From the cell containing the given text, extract its center point as (x, y) coordinate. 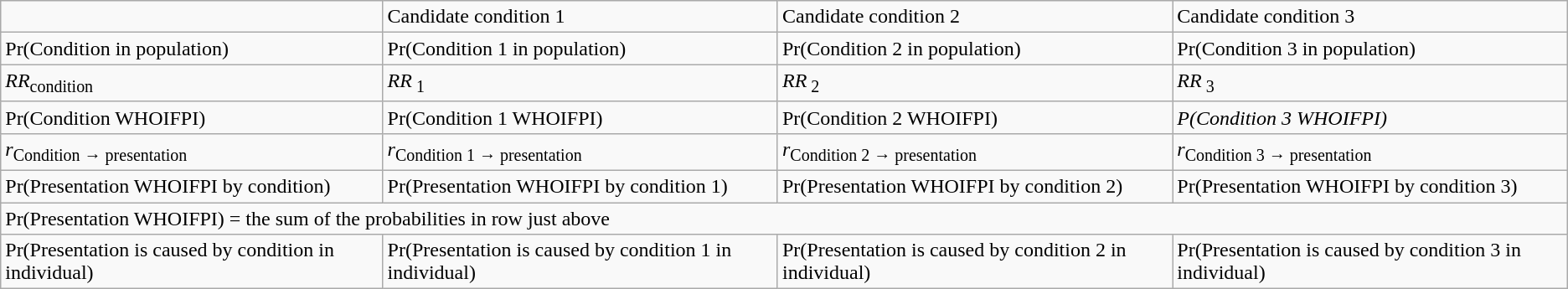
Pr(Presentation WHOIFPI by condition 1) (580, 187)
Pr(Condition 2 in population) (975, 49)
Pr(Presentation WHOIFPI by condition) (192, 187)
Pr(Presentation WHOIFPI by condition 3) (1370, 187)
Pr(Presentation is caused by condition in individual) (192, 261)
rCondition 1 → presentation (580, 152)
rCondition 2 → presentation (975, 152)
Candidate condition 2 (975, 17)
Pr(Presentation is caused by condition 1 in individual) (580, 261)
Pr(Presentation is caused by condition 2 in individual) (975, 261)
Pr(Condition 3 in population) (1370, 49)
Pr(Condition WHOIFPI) (192, 117)
rCondition 3 → presentation (1370, 152)
RR 1 (580, 83)
RR 3 (1370, 83)
Pr(Presentation WHOIFPI by condition 2) (975, 187)
Pr(Condition 2 WHOIFPI) (975, 117)
Pr(Condition 1 in population) (580, 49)
P(Condition 3 WHOIFPI) (1370, 117)
Pr(Presentation is caused by condition 3 in individual) (1370, 261)
RRcondition (192, 83)
Pr(Condition 1 WHOIFPI) (580, 117)
RR 2 (975, 83)
Pr(Condition in population) (192, 49)
Candidate condition 1 (580, 17)
Candidate condition 3 (1370, 17)
rCondition → presentation (192, 152)
Pr(Presentation WHOIFPI) = the sum of the probabilities in row just above (784, 219)
